Determine the [x, y] coordinate at the center of the cell enclosing the given text.  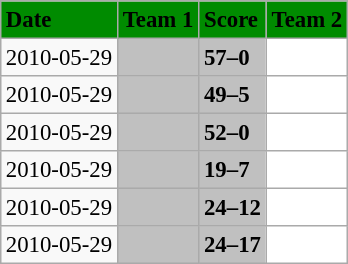
24–17 [233, 245]
57–0 [233, 57]
19–7 [233, 170]
Date [58, 20]
52–0 [233, 133]
24–12 [233, 208]
Team 1 [158, 20]
Score [233, 20]
Team 2 [306, 20]
49–5 [233, 95]
